Detect which cell encompasses the target text, then output its [X, Y] center coordinate. 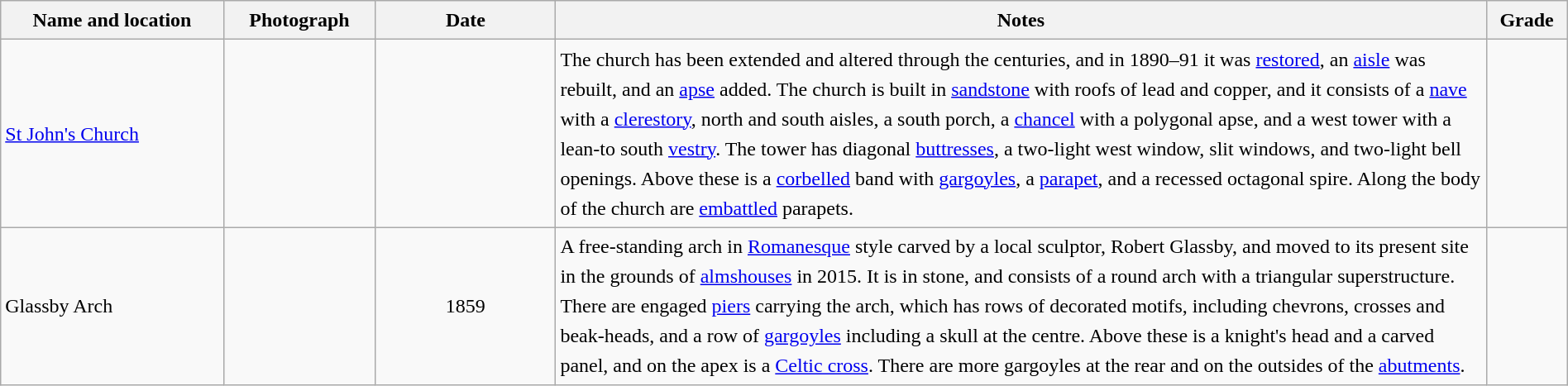
Date [466, 20]
Glassby Arch [112, 306]
1859 [466, 306]
Grade [1527, 20]
Notes [1021, 20]
Name and location [112, 20]
St John's Church [112, 134]
Photograph [299, 20]
